Extract the (X, Y) coordinate from the center of the cell holding the provided text.  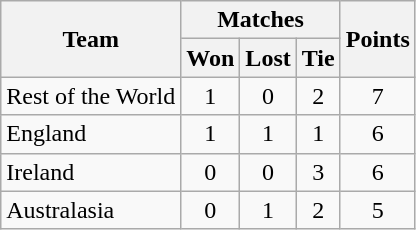
Team (91, 39)
England (91, 134)
Tie (318, 58)
Matches (260, 20)
Points (378, 39)
Lost (268, 58)
Won (210, 58)
5 (378, 210)
Rest of the World (91, 96)
7 (378, 96)
Australasia (91, 210)
3 (318, 172)
Ireland (91, 172)
